Extract the (X, Y) coordinate from the center of the cell holding the provided text.  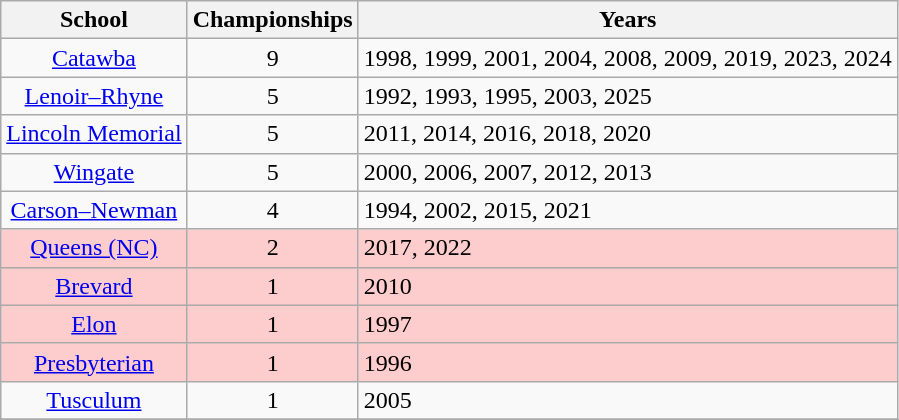
4 (272, 210)
2 (272, 248)
1994, 2002, 2015, 2021 (628, 210)
Carson–Newman (94, 210)
Elon (94, 324)
1996 (628, 362)
Lenoir–Rhyne (94, 96)
2000, 2006, 2007, 2012, 2013 (628, 172)
Championships (272, 20)
2005 (628, 400)
1992, 1993, 1995, 2003, 2025 (628, 96)
School (94, 20)
1998, 1999, 2001, 2004, 2008, 2009, 2019, 2023, 2024 (628, 58)
Presbyterian (94, 362)
9 (272, 58)
2011, 2014, 2016, 2018, 2020 (628, 134)
2010 (628, 286)
Queens (NC) (94, 248)
Tusculum (94, 400)
Years (628, 20)
Brevard (94, 286)
Lincoln Memorial (94, 134)
1997 (628, 324)
2017, 2022 (628, 248)
Catawba (94, 58)
Wingate (94, 172)
